Output the [x, y] coordinate of the center of the cell containing the given text.  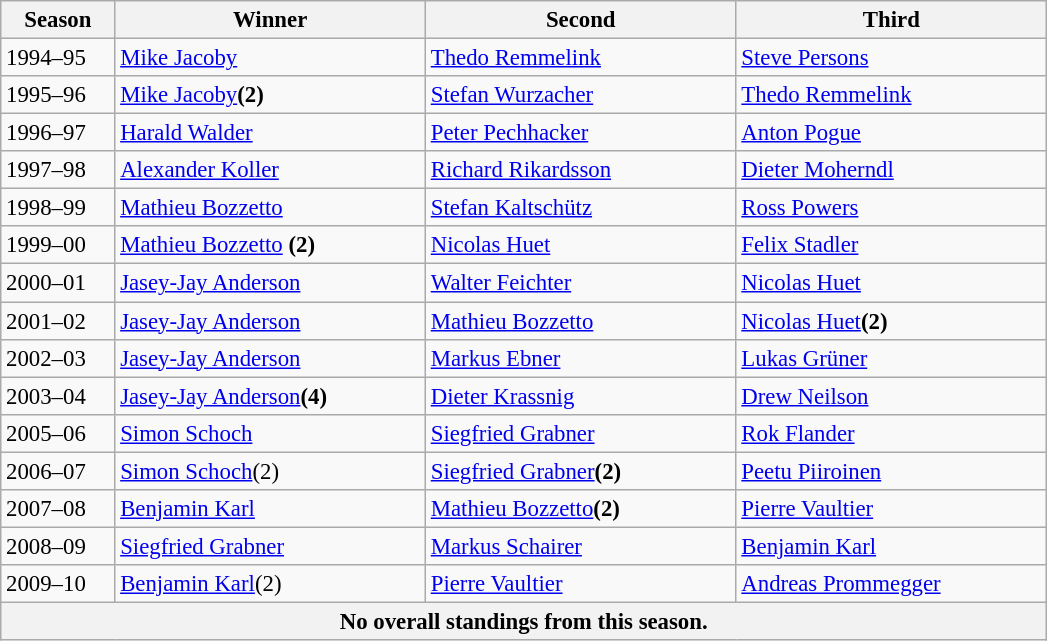
Benjamin Karl(2) [270, 584]
Mike Jacoby [270, 58]
Winner [270, 20]
1999–00 [58, 245]
2009–10 [58, 584]
Season [58, 20]
Peetu Piiroinen [892, 471]
Mathieu Bozzetto (2) [270, 245]
2008–09 [58, 546]
Nicolas Huet(2) [892, 321]
2005–06 [58, 433]
Mathieu Bozzetto(2) [580, 509]
Ross Powers [892, 208]
Rok Flander [892, 433]
Stefan Wurzacher [580, 95]
Alexander Koller [270, 170]
Stefan Kaltschütz [580, 208]
Lukas Grüner [892, 358]
1995–96 [58, 95]
2003–04 [58, 396]
1994–95 [58, 58]
1997–98 [58, 170]
Dieter Krassnig [580, 396]
2007–08 [58, 509]
2006–07 [58, 471]
Drew Neilson [892, 396]
Markus Schairer [580, 546]
1996–97 [58, 133]
Jasey-Jay Anderson(4) [270, 396]
Simon Schoch [270, 433]
Simon Schoch(2) [270, 471]
Markus Ebner [580, 358]
2000–01 [58, 283]
Third [892, 20]
Second [580, 20]
Steve Persons [892, 58]
Siegfried Grabner(2) [580, 471]
Peter Pechhacker [580, 133]
Felix Stadler [892, 245]
Walter Feichter [580, 283]
Mike Jacoby(2) [270, 95]
Richard Rikardsson [580, 170]
Anton Pogue [892, 133]
1998–99 [58, 208]
Harald Walder [270, 133]
2002–03 [58, 358]
No overall standings from this season. [524, 621]
Andreas Prommegger [892, 584]
2001–02 [58, 321]
Dieter Moherndl [892, 170]
